Pinpoint the cell where the given text exists, returning its (X, Y) midpoint coordinate. 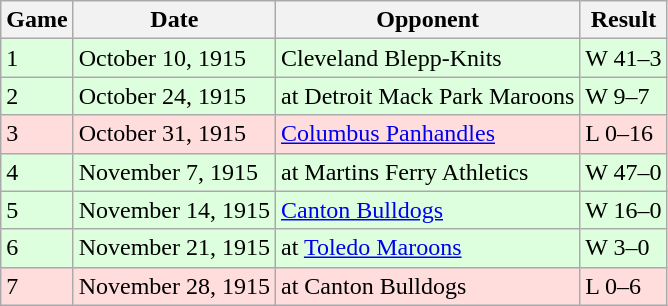
October 10, 1915 (174, 58)
Opponent (427, 20)
1 (37, 58)
W 16–0 (624, 210)
2 (37, 96)
4 (37, 172)
6 (37, 248)
at Detroit Mack Park Maroons (427, 96)
5 (37, 210)
Date (174, 20)
at Canton Bulldogs (427, 286)
L 0–6 (624, 286)
October 24, 1915 (174, 96)
L 0–16 (624, 134)
October 31, 1915 (174, 134)
Cleveland Blepp-Knits (427, 58)
W 41–3 (624, 58)
7 (37, 286)
Game (37, 20)
3 (37, 134)
November 14, 1915 (174, 210)
at Martins Ferry Athletics (427, 172)
Result (624, 20)
November 21, 1915 (174, 248)
Columbus Panhandles (427, 134)
at Toledo Maroons (427, 248)
November 7, 1915 (174, 172)
November 28, 1915 (174, 286)
Canton Bulldogs (427, 210)
W 47–0 (624, 172)
W 3–0 (624, 248)
W 9–7 (624, 96)
